Extract the [X, Y] coordinate from the center of the cell holding the provided text.  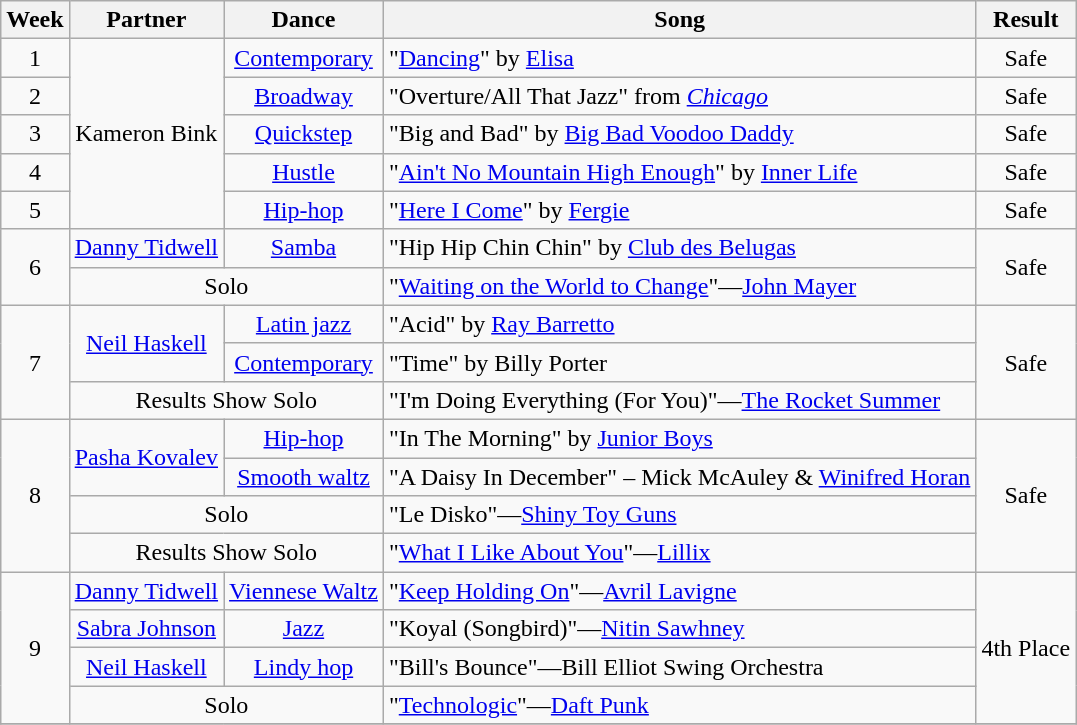
Jazz [304, 629]
Broadway [304, 96]
Lindy hop [304, 667]
"Hip Hip Chin Chin" by Club des Belugas [679, 248]
8 [35, 495]
4 [35, 172]
Viennese Waltz [304, 591]
Latin jazz [304, 324]
2 [35, 96]
"A Daisy In December" – Mick McAuley & Winifred Horan [679, 477]
"Ain't No Mountain High Enough" by Inner Life [679, 172]
"Dancing" by Elisa [679, 58]
"In The Morning" by Junior Boys [679, 438]
5 [35, 210]
3 [35, 134]
1 [35, 58]
Smooth waltz [304, 477]
Dance [304, 20]
9 [35, 648]
"Le Disko"—Shiny Toy Guns [679, 515]
Partner [146, 20]
7 [35, 362]
"Acid" by Ray Barretto [679, 324]
Result [1026, 20]
Song [679, 20]
Samba [304, 248]
Hustle [304, 172]
4th Place [1026, 648]
Sabra Johnson [146, 629]
"Keep Holding On"—Avril Lavigne [679, 591]
6 [35, 267]
"Waiting on the World to Change"—John Mayer [679, 286]
Kameron Bink [146, 134]
Week [35, 20]
"Big and Bad" by Big Bad Voodoo Daddy [679, 134]
"Koyal (Songbird)"—Nitin Sawhney [679, 629]
"Technologic"—Daft Punk [679, 705]
Pasha Kovalev [146, 457]
Quickstep [304, 134]
"Time" by Billy Porter [679, 362]
"Here I Come" by Fergie [679, 210]
"Overture/All That Jazz" from Chicago [679, 96]
"What I Like About You"—Lillix [679, 553]
"I'm Doing Everything (For You)"—The Rocket Summer [679, 400]
"Bill's Bounce"—Bill Elliot Swing Orchestra [679, 667]
